Provide the [x, y] coordinate of the cell's center where the given text is located.  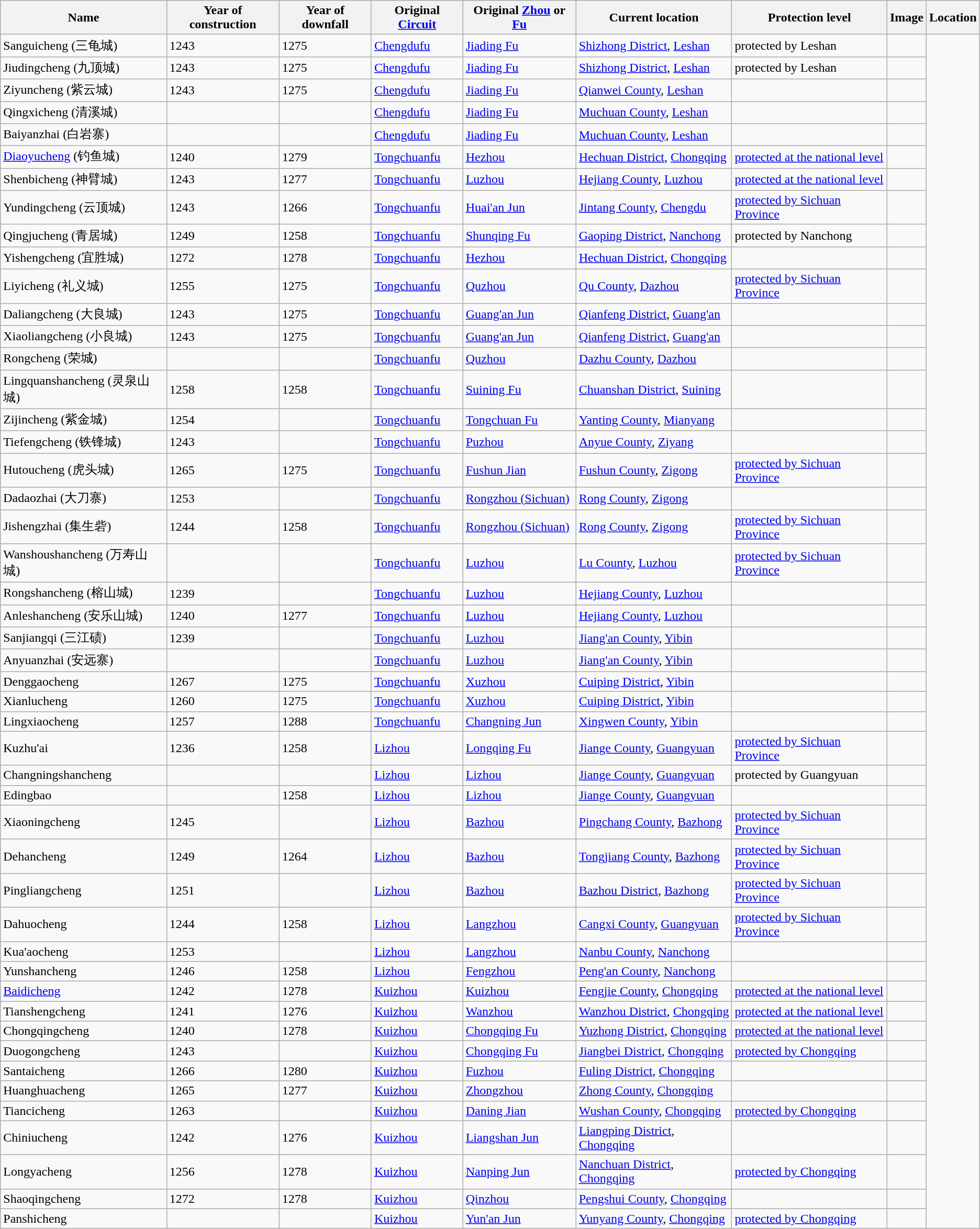
Chuanshan District, Suining [654, 389]
Huai'an Jun [519, 207]
1257 [223, 721]
Dahuocheng [84, 924]
Jiangbei District, Chongqing [654, 1051]
Qianwei County, Leshan [654, 90]
Fushun Jian [519, 470]
Fuling District, Chongqing [654, 1071]
Dazhu County, Dazhou [654, 359]
Changningshancheng [84, 775]
1288 [325, 721]
Qu County, Dazhou [654, 286]
Xingwen County, Yibin [654, 721]
Shunqing Fu [519, 236]
1279 [325, 157]
Year of downfall [325, 18]
Current location [654, 18]
Original Zhou or Fu [519, 18]
Cangxi County, Guangyuan [654, 924]
Rongshancheng (榕山城) [84, 594]
Wanzhou District, Chongqing [654, 1011]
Year of construction [223, 18]
1246 [223, 971]
Kua'aocheng [84, 951]
Jishengzhai (集生砦) [84, 527]
1267 [223, 681]
Suining Fu [519, 389]
Qingjucheng (青居城) [84, 236]
Daliangcheng (大良城) [84, 314]
Longyacheng [84, 1171]
Shenbicheng (神臂城) [84, 179]
Anyue County, Ziyang [654, 442]
Pingchang County, Bazhong [654, 822]
Fengjie County, Chongqing [654, 991]
Lingquanshancheng (灵泉山城) [84, 389]
Sanguicheng (三龟城) [84, 46]
Dadaozhai (大刀寨) [84, 498]
Jiudingcheng (九顶城) [84, 68]
Santaicheng [84, 1071]
Longqing Fu [519, 748]
Image [907, 18]
1245 [223, 822]
1254 [223, 420]
Qinzhou [519, 1199]
Yundingcheng (云顶城) [84, 207]
Name [84, 18]
Ziyuncheng (紫云城) [84, 90]
Denggaocheng [84, 681]
Diaoyucheng (钓鱼城) [84, 157]
Puzhou [519, 442]
Edingbao [84, 795]
Nanchuan District, Chongqing [654, 1171]
Fuzhou [519, 1071]
Qingxicheng (清溪城) [84, 113]
Lu County, Luzhou [654, 563]
Kuzhu'ai [84, 748]
Liyicheng (礼义城) [84, 286]
Shaoqingcheng [84, 1199]
Yishengcheng (宜胜城) [84, 258]
1263 [223, 1111]
Hutoucheng (虎头城) [84, 470]
Zhongzhou [519, 1091]
1241 [223, 1011]
1251 [223, 890]
Location [953, 18]
Wanzhou [519, 1011]
Liangshan Jun [519, 1138]
Xiaoningcheng [84, 822]
Peng'an County, Nanchong [654, 971]
Pingliangcheng [84, 890]
1255 [223, 286]
Yun'an Jun [519, 1219]
Fengzhou [519, 971]
Xiaoliangcheng (小良城) [84, 337]
Yunyang County, Chongqing [654, 1219]
Panshicheng [84, 1219]
Changning Jun [519, 721]
Anyuanzhai (安远寨) [84, 661]
Tianshengcheng [84, 1011]
Daning Jian [519, 1111]
Jintang County, Chengdu [654, 207]
Nanping Jun [519, 1171]
Pengshui County, Chongqing [654, 1199]
1264 [325, 856]
1260 [223, 701]
Fushun County, Zigong [654, 470]
Dehancheng [84, 856]
Protection level [809, 18]
Huanghuacheng [84, 1091]
protected by Guangyuan [809, 775]
Anleshancheng (安乐山城) [84, 616]
Bazhou District, Bazhong [654, 890]
Zhong County, Chongqing [654, 1091]
Zijincheng (紫金城) [84, 420]
Lingxiaocheng [84, 721]
Wanshoushancheng (万寿山城) [84, 563]
Chiniucheng [84, 1138]
protected by Nanchong [809, 236]
Original Circuit [417, 18]
Chongqingcheng [84, 1031]
Baidicheng [84, 991]
Xianlucheng [84, 701]
Baiyanzhai (白岩寨) [84, 135]
1256 [223, 1171]
1280 [325, 1071]
Nanbu County, Nanchong [654, 951]
Gaoping District, Nanchong [654, 236]
Tiefengcheng (铁锋城) [84, 442]
Sanjiangqi (三江碛) [84, 639]
Yuzhong District, Chongqing [654, 1031]
Wushan County, Chongqing [654, 1111]
Tongjiang County, Bazhong [654, 856]
Tiancicheng [84, 1111]
Yunshancheng [84, 971]
Tongchuan Fu [519, 420]
Rongcheng (荣城) [84, 359]
Duogongcheng [84, 1051]
1236 [223, 748]
Liangping District, Chongqing [654, 1138]
Yanting County, Mianyang [654, 420]
